From the cell containing the given text, extract its center point as [x, y] coordinate. 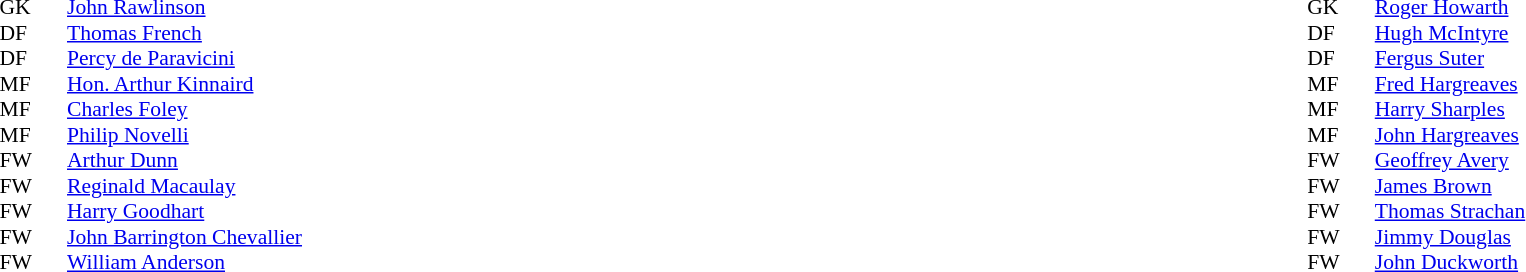
Jimmy Douglas [1450, 237]
Harry Goodhart [184, 211]
Thomas Strachan [1450, 211]
Arthur Dunn [184, 161]
John Barrington Chevallier [184, 237]
James Brown [1450, 186]
Geoffrey Avery [1450, 161]
Philip Novelli [184, 135]
Harry Sharples [1450, 109]
John Hargreaves [1450, 135]
Hugh McIntyre [1450, 33]
Hon. Arthur Kinnaird [184, 84]
Charles Foley [184, 109]
Percy de Paravicini [184, 59]
Thomas French [184, 33]
Fergus Suter [1450, 59]
Fred Hargreaves [1450, 84]
Reginald Macaulay [184, 186]
